For the text-containing cell, return its midpoint in (X, Y) coordinate format. 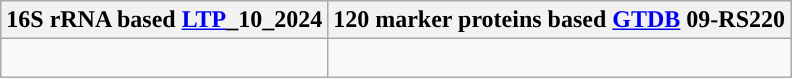
16S rRNA based LTP_10_2024 (164, 20)
120 marker proteins based GTDB 09-RS220 (560, 20)
